From the cell containing the given text, extract its center point as (x, y) coordinate. 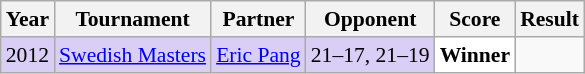
Swedish Masters (132, 55)
Winner (476, 55)
Score (476, 19)
Year (28, 19)
Result (550, 19)
21–17, 21–19 (370, 55)
2012 (28, 55)
Tournament (132, 19)
Eric Pang (258, 55)
Partner (258, 19)
Opponent (370, 19)
